Return [X, Y] of the center of cell containing provided text 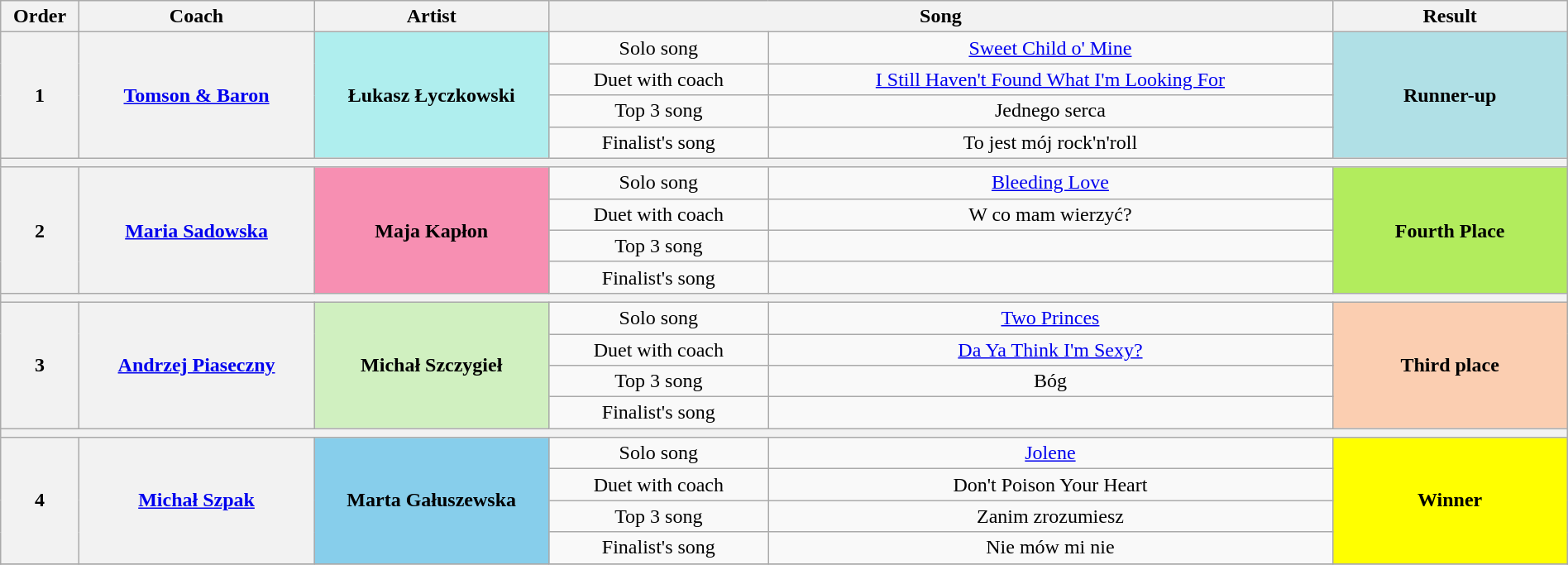
Maja Kapłon [432, 230]
Artist [432, 17]
Two Princes [1050, 318]
Winner [1450, 500]
Bóg [1050, 381]
Result [1450, 17]
Don't Poison Your Heart [1050, 485]
Marta Gałuszewska [432, 500]
Michał Szczygieł [432, 365]
To jest mój rock'n'roll [1050, 142]
1 [40, 95]
2 [40, 230]
Order [40, 17]
Da Ya Think I'm Sexy? [1050, 350]
I Still Haven't Found What I'm Looking For [1050, 79]
Third place [1450, 365]
Nie mów mi nie [1050, 548]
Andrzej Piaseczny [196, 365]
Tomson & Baron [196, 95]
4 [40, 500]
Sweet Child o' Mine [1050, 48]
3 [40, 365]
Runner-up [1450, 95]
Jolene [1050, 453]
Fourth Place [1450, 230]
Łukasz Łyczkowski [432, 95]
Maria Sadowska [196, 230]
Bleeding Love [1050, 183]
Zanim zrozumiesz [1050, 516]
W co mam wierzyć? [1050, 214]
Coach [196, 17]
Michał Szpak [196, 500]
Song [941, 17]
Jednego serca [1050, 111]
